Detect which cell encompasses the target text, then output its (x, y) center coordinate. 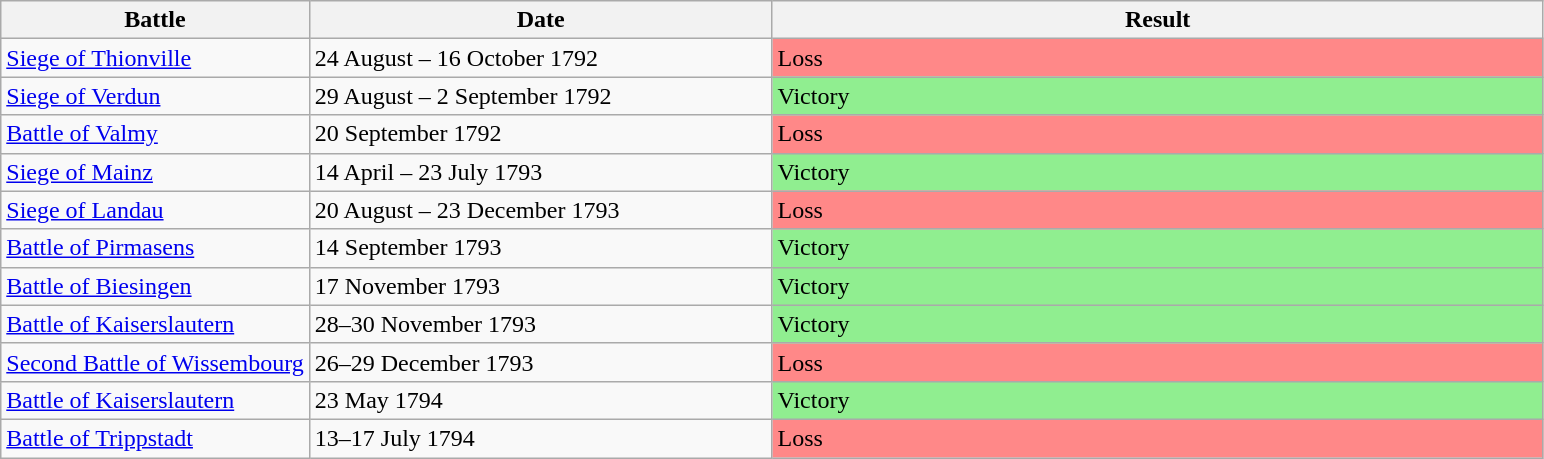
24 August – 16 October 1792 (540, 58)
13–17 July 1794 (540, 438)
26–29 December 1793 (540, 362)
23 May 1794 (540, 400)
14 April – 23 July 1793 (540, 172)
Battle of Biesingen (156, 286)
Battle (156, 20)
Date (540, 20)
14 September 1793 (540, 248)
17 November 1793 (540, 286)
Second Battle of Wissembourg (156, 362)
Battle of Valmy (156, 134)
Result (1158, 20)
Siege of Verdun (156, 96)
Siege of Thionville (156, 58)
29 August – 2 September 1792 (540, 96)
28–30 November 1793 (540, 324)
20 August – 23 December 1793 (540, 210)
Siege of Mainz (156, 172)
Siege of Landau (156, 210)
Battle of Trippstadt (156, 438)
20 September 1792 (540, 134)
Battle of Pirmasens (156, 248)
